Provide the [x, y] coordinate of the cell's center where the given text is located.  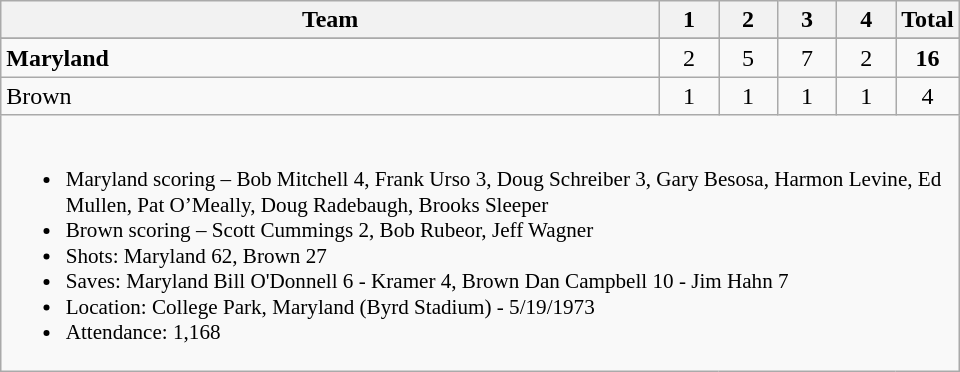
Team [330, 20]
Brown [330, 96]
16 [928, 58]
7 [808, 58]
Maryland [330, 58]
3 [808, 20]
5 [748, 58]
Total [928, 20]
